Return the (x, y) coordinate for the center point of the cell that contains the specified text.  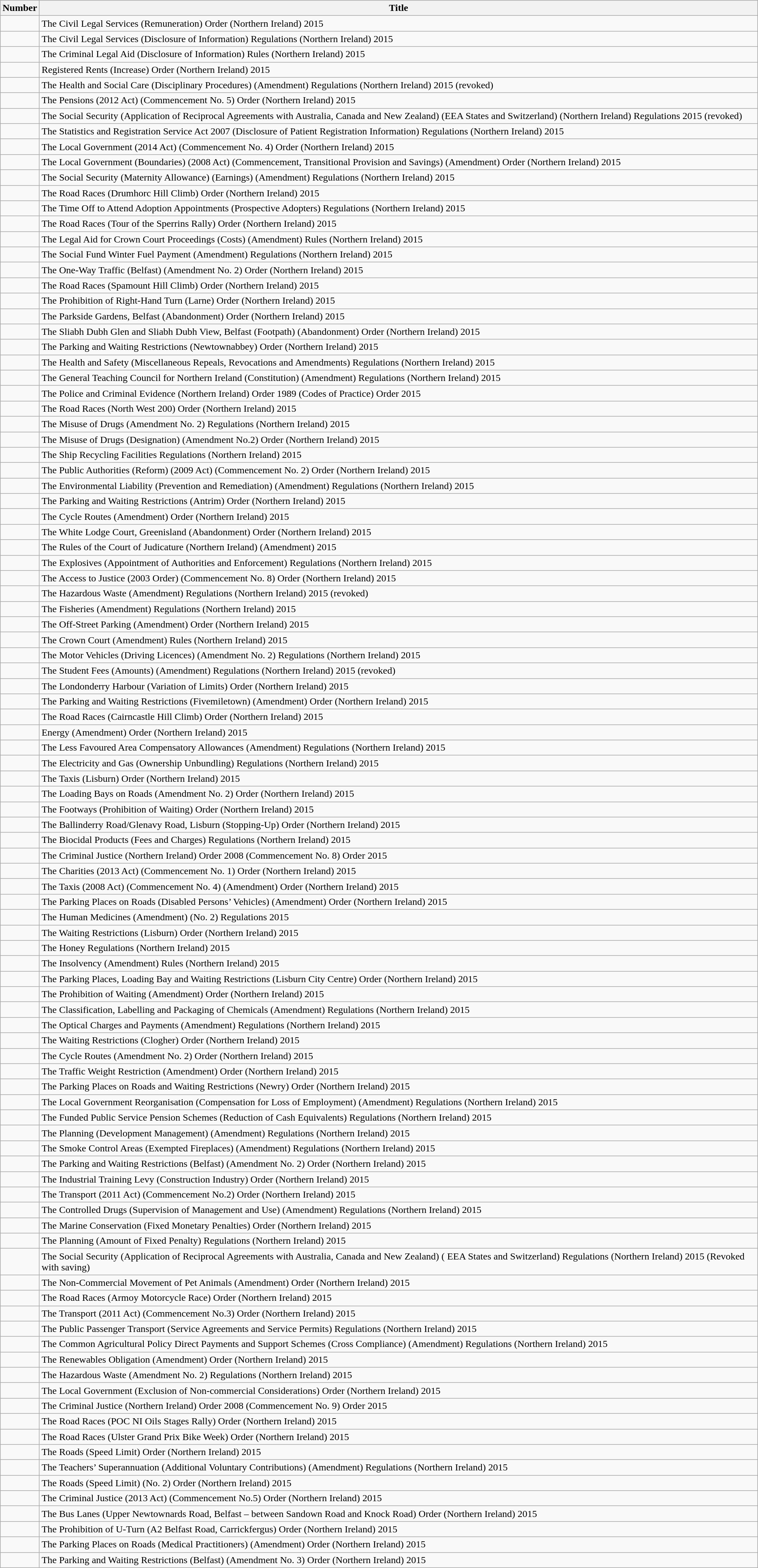
The Road Races (Tour of the Sperrins Rally) Order (Northern Ireland) 2015 (398, 224)
The Road Races (Ulster Grand Prix Bike Week) Order (Northern Ireland) 2015 (398, 1437)
The Time Off to Attend Adoption Appointments (Prospective Adopters) Regulations (Northern Ireland) 2015 (398, 208)
The Charities (2013 Act) (Commencement No. 1) Order (Northern Ireland) 2015 (398, 871)
The Sliabh Dubh Glen and Sliabh Dubh View, Belfast (Footpath) (Abandonment) Order (Northern Ireland) 2015 (398, 332)
The Prohibition of Right-Hand Turn (Larne) Order (Northern Ireland) 2015 (398, 301)
The Criminal Legal Aid (Disclosure of Information) Rules (Northern Ireland) 2015 (398, 54)
The Social Fund Winter Fuel Payment (Amendment) Regulations (Northern Ireland) 2015 (398, 255)
The Human Medicines (Amendment) (No. 2) Regulations 2015 (398, 917)
The Public Passenger Transport (Service Agreements and Service Permits) Regulations (Northern Ireland) 2015 (398, 1329)
The Criminal Justice (Northern Ireland) Order 2008 (Commencement No. 8) Order 2015 (398, 855)
The Less Favoured Area Compensatory Allowances (Amendment) Regulations (Northern Ireland) 2015 (398, 748)
The Taxis (2008 Act) (Commencement No. 4) (Amendment) Order (Northern Ireland) 2015 (398, 886)
The Prohibition of U-Turn (A2 Belfast Road, Carrickfergus) Order (Northern Ireland) 2015 (398, 1529)
The Parking Places on Roads (Medical Practitioners) (Amendment) Order (Northern Ireland) 2015 (398, 1545)
The Student Fees (Amounts) (Amendment) Regulations (Northern Ireland) 2015 (revoked) (398, 670)
Number (20, 8)
The Road Races (POC NI Oils Stages Rally) Order (Northern Ireland) 2015 (398, 1421)
The Optical Charges and Payments (Amendment) Regulations (Northern Ireland) 2015 (398, 1025)
The Road Races (Cairncastle Hill Climb) Order (Northern Ireland) 2015 (398, 717)
The Honey Regulations (Northern Ireland) 2015 (398, 948)
The One-Way Traffic (Belfast) (Amendment No. 2) Order (Northern Ireland) 2015 (398, 270)
Registered Rents (Increase) Order (Northern Ireland) 2015 (398, 70)
The Police and Criminal Evidence (Northern Ireland) Order 1989 (Codes of Practice) Order 2015 (398, 393)
The Roads (Speed Limit) Order (Northern Ireland) 2015 (398, 1452)
The Rules of the Court of Judicature (Northern Ireland) (Amendment) 2015 (398, 547)
The Controlled Drugs (Supervision of Management and Use) (Amendment) Regulations (Northern Ireland) 2015 (398, 1210)
The Health and Safety (Miscellaneous Repeals, Revocations and Amendments) Regulations (Northern Ireland) 2015 (398, 362)
The Civil Legal Services (Disclosure of Information) Regulations (Northern Ireland) 2015 (398, 39)
The Local Government (2014 Act) (Commencement No. 4) Order (Northern Ireland) 2015 (398, 147)
The Industrial Training Levy (Construction Industry) Order (Northern Ireland) 2015 (398, 1179)
The Waiting Restrictions (Clogher) Order (Northern Ireland) 2015 (398, 1040)
The Pensions (2012 Act) (Commencement No. 5) Order (Northern Ireland) 2015 (398, 100)
The Biocidal Products (Fees and Charges) Regulations (Northern Ireland) 2015 (398, 840)
The White Lodge Court, Greenisland (Abandonment) Order (Northern Ireland) 2015 (398, 532)
The Renewables Obligation (Amendment) Order (Northern Ireland) 2015 (398, 1360)
The Parking Places on Roads (Disabled Persons’ Vehicles) (Amendment) Order (Northern Ireland) 2015 (398, 902)
The Parking and Waiting Restrictions (Belfast) (Amendment No. 2) Order (Northern Ireland) 2015 (398, 1164)
The Road Races (North West 200) Order (Northern Ireland) 2015 (398, 408)
The Parking and Waiting Restrictions (Fivemiletown) (Amendment) Order (Northern Ireland) 2015 (398, 702)
The Misuse of Drugs (Designation) (Amendment No.2) Order (Northern Ireland) 2015 (398, 439)
The Prohibition of Waiting (Amendment) Order (Northern Ireland) 2015 (398, 994)
The Misuse of Drugs (Amendment No. 2) Regulations (Northern Ireland) 2015 (398, 424)
The Local Government (Boundaries) (2008 Act) (Commencement, Transitional Provision and Savings) (Amendment) Order (Northern Ireland) 2015 (398, 162)
The Road Races (Armoy Motorcycle Race) Order (Northern Ireland) 2015 (398, 1298)
The Statistics and Registration Service Act 2007 (Disclosure of Patient Registration Information) Regulations (Northern Ireland) 2015 (398, 131)
The Londonderry Harbour (Variation of Limits) Order (Northern Ireland) 2015 (398, 686)
The Non-Commercial Movement of Pet Animals (Amendment) Order (Northern Ireland) 2015 (398, 1283)
The Parking Places, Loading Bay and Waiting Restrictions (Lisburn City Centre) Order (Northern Ireland) 2015 (398, 979)
The Planning (Amount of Fixed Penalty) Regulations (Northern Ireland) 2015 (398, 1241)
The Hazardous Waste (Amendment No. 2) Regulations (Northern Ireland) 2015 (398, 1375)
The Hazardous Waste (Amendment) Regulations (Northern Ireland) 2015 (revoked) (398, 594)
The Motor Vehicles (Driving Licences) (Amendment No. 2) Regulations (Northern Ireland) 2015 (398, 655)
The Planning (Development Management) (Amendment) Regulations (Northern Ireland) 2015 (398, 1133)
The Teachers’ Superannuation (Additional Voluntary Contributions) (Amendment) Regulations (Northern Ireland) 2015 (398, 1468)
The Parking and Waiting Restrictions (Antrim) Order (Northern Ireland) 2015 (398, 501)
The Public Authorities (Reform) (2009 Act) (Commencement No. 2) Order (Northern Ireland) 2015 (398, 470)
The Parkside Gardens, Belfast (Abandonment) Order (Northern Ireland) 2015 (398, 316)
Energy (Amendment) Order (Northern Ireland) 2015 (398, 732)
The Footways (Prohibition of Waiting) Order (Northern Ireland) 2015 (398, 809)
The Classification, Labelling and Packaging of Chemicals (Amendment) Regulations (Northern Ireland) 2015 (398, 1010)
The Environmental Liability (Prevention and Remediation) (Amendment) Regulations (Northern Ireland) 2015 (398, 486)
The Legal Aid for Crown Court Proceedings (Costs) (Amendment) Rules (Northern Ireland) 2015 (398, 239)
The Local Government Reorganisation (Compensation for Loss of Employment) (Amendment) Regulations (Northern Ireland) 2015 (398, 1102)
The Explosives (Appointment of Authorities and Enforcement) Regulations (Northern Ireland) 2015 (398, 563)
The Insolvency (Amendment) Rules (Northern Ireland) 2015 (398, 964)
The Civil Legal Services (Remuneration) Order (Northern Ireland) 2015 (398, 23)
The Cycle Routes (Amendment No. 2) Order (Northern Ireland) 2015 (398, 1056)
The Bus Lanes (Upper Newtownards Road, Belfast – between Sandown Road and Knock Road) Order (Northern Ireland) 2015 (398, 1514)
The Local Government (Exclusion of Non-commercial Considerations) Order (Northern Ireland) 2015 (398, 1390)
The Crown Court (Amendment) Rules (Northern Ireland) 2015 (398, 640)
The Loading Bays on Roads (Amendment No. 2) Order (Northern Ireland) 2015 (398, 794)
The Waiting Restrictions (Lisburn) Order (Northern Ireland) 2015 (398, 932)
The Parking and Waiting Restrictions (Belfast) (Amendment No. 3) Order (Northern Ireland) 2015 (398, 1560)
The Ship Recycling Facilities Regulations (Northern Ireland) 2015 (398, 455)
The Roads (Speed Limit) (No. 2) Order (Northern Ireland) 2015 (398, 1483)
The Road Races (Spamount Hill Climb) Order (Northern Ireland) 2015 (398, 285)
The Smoke Control Areas (Exempted Fireplaces) (Amendment) Regulations (Northern Ireland) 2015 (398, 1148)
The Access to Justice (2003 Order) (Commencement No. 8) Order (Northern Ireland) 2015 (398, 578)
The General Teaching Council for Northern Ireland (Constitution) (Amendment) Regulations (Northern Ireland) 2015 (398, 378)
The Common Agricultural Policy Direct Payments and Support Schemes (Cross Compliance) (Amendment) Regulations (Northern Ireland) 2015 (398, 1344)
The Cycle Routes (Amendment) Order (Northern Ireland) 2015 (398, 517)
The Parking Places on Roads and Waiting Restrictions (Newry) Order (Northern Ireland) 2015 (398, 1087)
The Transport (2011 Act) (Commencement No.3) Order (Northern Ireland) 2015 (398, 1313)
The Criminal Justice (2013 Act) (Commencement No.5) Order (Northern Ireland) 2015 (398, 1498)
The Marine Conservation (Fixed Monetary Penalties) Order (Northern Ireland) 2015 (398, 1225)
The Parking and Waiting Restrictions (Newtownabbey) Order (Northern Ireland) 2015 (398, 347)
The Road Races (Drumhorc Hill Climb) Order (Northern Ireland) 2015 (398, 193)
The Off-Street Parking (Amendment) Order (Northern Ireland) 2015 (398, 624)
The Taxis (Lisburn) Order (Northern Ireland) 2015 (398, 779)
The Fisheries (Amendment) Regulations (Northern Ireland) 2015 (398, 609)
The Transport (2011 Act) (Commencement No.2) Order (Northern Ireland) 2015 (398, 1195)
The Social Security (Maternity Allowance) (Earnings) (Amendment) Regulations (Northern Ireland) 2015 (398, 177)
The Electricity and Gas (Ownership Unbundling) Regulations (Northern Ireland) 2015 (398, 763)
The Traffic Weight Restriction (Amendment) Order (Northern Ireland) 2015 (398, 1071)
Title (398, 8)
The Ballinderry Road/Glenavy Road, Lisburn (Stopping-Up) Order (Northern Ireland) 2015 (398, 825)
The Criminal Justice (Northern Ireland) Order 2008 (Commencement No. 9) Order 2015 (398, 1406)
The Health and Social Care (Disciplinary Procedures) (Amendment) Regulations (Northern Ireland) 2015 (revoked) (398, 85)
The Funded Public Service Pension Schemes (Reduction of Cash Equivalents) Regulations (Northern Ireland) 2015 (398, 1117)
